Determine the (X, Y) coordinate at the center of the cell enclosing the given text.  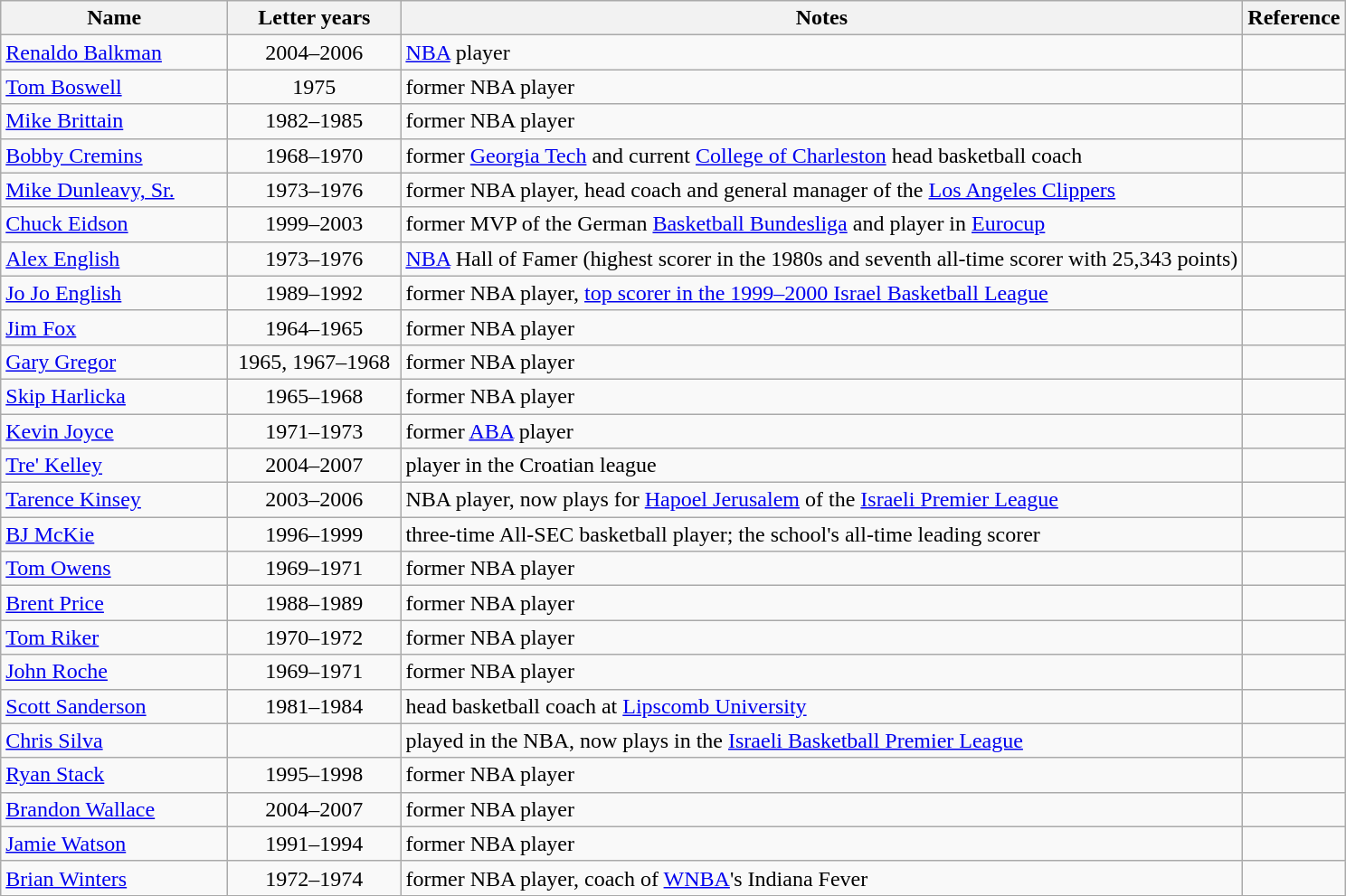
1996–1999 (315, 534)
Scott Sanderson (114, 706)
former ABA player (821, 431)
former NBA player, top scorer in the 1999–2000 Israel Basketball League (821, 293)
1972–1974 (315, 878)
1975 (315, 87)
Notes (821, 18)
player in the Croatian league (821, 466)
BJ McKie (114, 534)
Kevin Joyce (114, 431)
1970–1972 (315, 637)
Gary Gregor (114, 362)
Tom Owens (114, 569)
1971–1973 (315, 431)
Tom Boswell (114, 87)
Mike Brittain (114, 121)
Tom Riker (114, 637)
Brent Price (114, 603)
played in the NBA, now plays in the Israeli Basketball Premier League (821, 740)
2004–2006 (315, 52)
former NBA player, head coach and general manager of the Los Angeles Clippers (821, 190)
Jamie Watson (114, 844)
Brandon Wallace (114, 809)
1989–1992 (315, 293)
1988–1989 (315, 603)
1982–1985 (315, 121)
NBA Hall of Famer (highest scorer in the 1980s and seventh all-time scorer with 25,343 points) (821, 259)
1991–1994 (315, 844)
Reference (1294, 18)
1999–2003 (315, 224)
Jim Fox (114, 327)
NBA player, now plays for Hapoel Jerusalem of the Israeli Premier League (821, 500)
1995–1998 (315, 775)
1981–1984 (315, 706)
Tre' Kelley (114, 466)
Renaldo Balkman (114, 52)
1968–1970 (315, 156)
Name (114, 18)
Bobby Cremins (114, 156)
Chris Silva (114, 740)
2003–2006 (315, 500)
Ryan Stack (114, 775)
Chuck Eidson (114, 224)
Jo Jo English (114, 293)
Skip Harlicka (114, 396)
1964–1965 (315, 327)
Alex English (114, 259)
Brian Winters (114, 878)
Letter years (315, 18)
John Roche (114, 672)
Mike Dunleavy, Sr. (114, 190)
former Georgia Tech and current College of Charleston head basketball coach (821, 156)
head basketball coach at Lipscomb University (821, 706)
former NBA player, coach of WNBA's Indiana Fever (821, 878)
three-time All-SEC basketball player; the school's all-time leading scorer (821, 534)
Tarence Kinsey (114, 500)
former MVP of the German Basketball Bundesliga and player in Eurocup (821, 224)
NBA player (821, 52)
1965, 1967–1968 (315, 362)
1965–1968 (315, 396)
